Pinpoint the cell where the given text exists, returning its [x, y] midpoint coordinate. 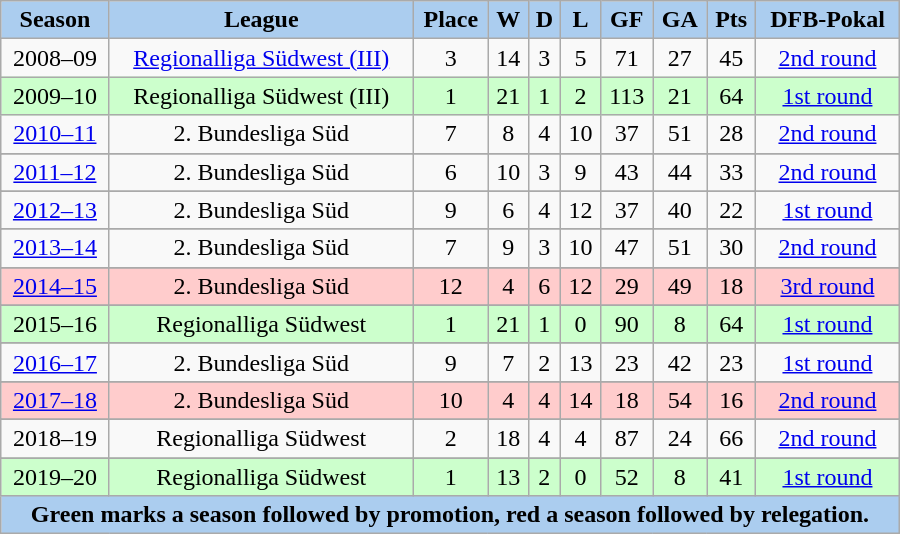
27 [680, 58]
2018–19 [55, 438]
2017–18 [55, 400]
47 [626, 248]
87 [626, 438]
Place [450, 20]
43 [626, 172]
GA [680, 20]
29 [626, 286]
League [261, 20]
Pts [732, 20]
2013–14 [55, 248]
Season [55, 20]
41 [732, 477]
2014–15 [55, 286]
DFB-Pokal [828, 20]
22 [732, 210]
40 [680, 210]
28 [732, 134]
W [508, 20]
49 [680, 286]
71 [626, 58]
33 [732, 172]
66 [732, 438]
52 [626, 477]
42 [680, 362]
L [580, 20]
2011–12 [55, 172]
2010–11 [55, 134]
113 [626, 96]
90 [626, 324]
2015–16 [55, 324]
44 [680, 172]
45 [732, 58]
Green marks a season followed by promotion, red a season followed by relegation. [450, 515]
16 [732, 400]
30 [732, 248]
2016–17 [55, 362]
3rd round [828, 286]
54 [680, 400]
2012–13 [55, 210]
24 [680, 438]
5 [580, 58]
2019–20 [55, 477]
2009–10 [55, 96]
2008–09 [55, 58]
D [544, 20]
GF [626, 20]
